Capture the cell that displays the provided text and extract its (X, Y) central coordinate. 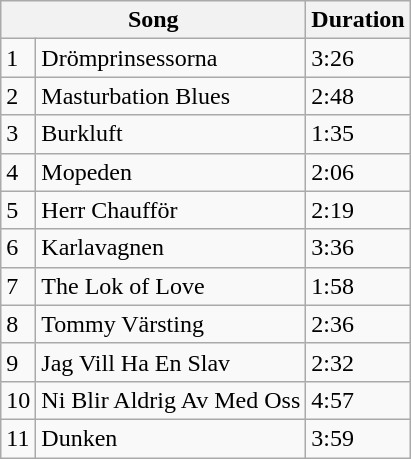
The Lok of Love (171, 286)
8 (18, 324)
10 (18, 400)
3 (18, 134)
Herr Chaufför (171, 210)
Drömprinsessorna (171, 58)
Duration (358, 20)
Dunken (171, 438)
4 (18, 172)
Burkluft (171, 134)
1 (18, 58)
Mopeden (171, 172)
2:48 (358, 96)
2:19 (358, 210)
Masturbation Blues (171, 96)
11 (18, 438)
6 (18, 248)
2:06 (358, 172)
2 (18, 96)
Jag Vill Ha En Slav (171, 362)
3:59 (358, 438)
2:32 (358, 362)
Karlavagnen (171, 248)
3:26 (358, 58)
2:36 (358, 324)
5 (18, 210)
1:58 (358, 286)
3:36 (358, 248)
Song (154, 20)
Tommy Värsting (171, 324)
1:35 (358, 134)
Ni Blir Aldrig Av Med Oss (171, 400)
7 (18, 286)
9 (18, 362)
4:57 (358, 400)
